Locate the cell with the specified text and output its (X, Y) center coordinate. 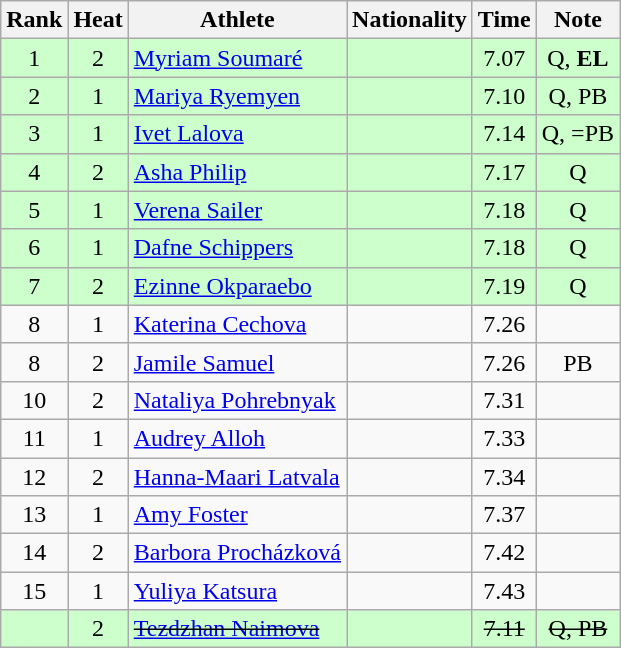
15 (34, 591)
Time (504, 20)
7.33 (504, 438)
7.07 (504, 58)
Hanna-Maari Latvala (237, 477)
14 (34, 553)
Yuliya Katsura (237, 591)
Q, =PB (578, 134)
13 (34, 515)
Nataliya Pohrebnyak (237, 400)
11 (34, 438)
Amy Foster (237, 515)
Athlete (237, 20)
PB (578, 362)
7.10 (504, 96)
12 (34, 477)
Myriam Soumaré (237, 58)
7.34 (504, 477)
Nationality (410, 20)
Barbora Procházková (237, 553)
10 (34, 400)
Ezinne Okparaebo (237, 286)
Ivet Lalova (237, 134)
Q, EL (578, 58)
7.19 (504, 286)
Heat (98, 20)
Rank (34, 20)
7.31 (504, 400)
7 (34, 286)
4 (34, 172)
7.37 (504, 515)
Mariya Ryemyen (237, 96)
7.17 (504, 172)
3 (34, 134)
Dafne Schippers (237, 248)
Asha Philip (237, 172)
Jamile Samuel (237, 362)
7.14 (504, 134)
5 (34, 210)
7.43 (504, 591)
Audrey Alloh (237, 438)
7.42 (504, 553)
Katerina Cechova (237, 324)
Note (578, 20)
Verena Sailer (237, 210)
7.11 (504, 629)
6 (34, 248)
Tezdzhan Naimova (237, 629)
